Capture the cell that displays the provided text and extract its [x, y] central coordinate. 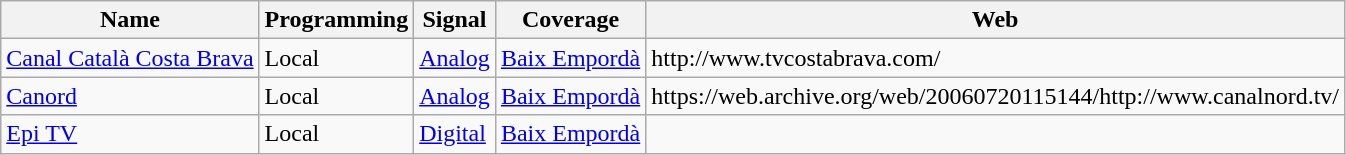
Digital [455, 134]
http://www.tvcostabrava.com/ [996, 58]
Signal [455, 20]
Web [996, 20]
Epi TV [130, 134]
https://web.archive.org/web/20060720115144/http://www.canalnord.tv/ [996, 96]
Programming [336, 20]
Coverage [570, 20]
Name [130, 20]
Canal Català Costa Brava [130, 58]
Canord [130, 96]
